Extract the [X, Y] coordinate from the center of the cell holding the provided text.  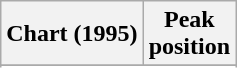
Chart (1995) [72, 34]
Peakposition [189, 34]
